Output the [X, Y] coordinate of the center of the cell containing the given text.  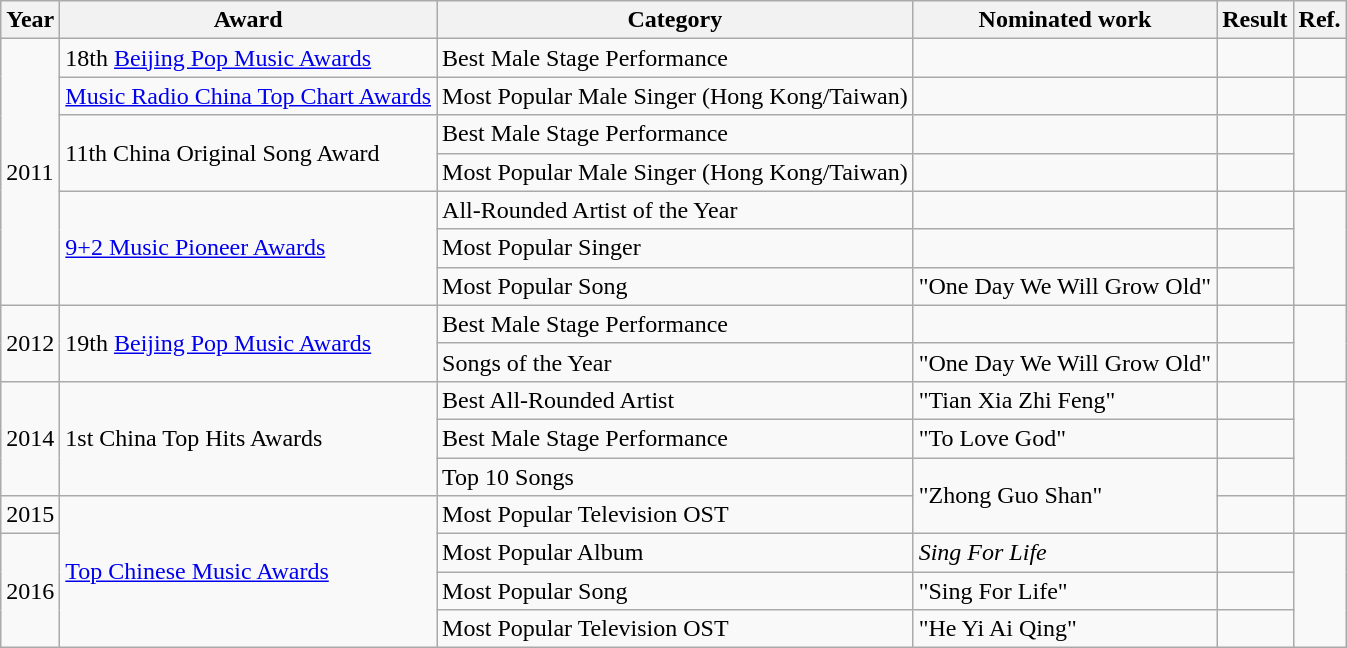
Music Radio China Top Chart Awards [248, 96]
Top Chinese Music Awards [248, 572]
"He Yi Ai Qing" [1064, 629]
1st China Top Hits Awards [248, 438]
18th Beijing Pop Music Awards [248, 58]
2015 [30, 515]
9+2 Music Pioneer Awards [248, 248]
Songs of the Year [676, 362]
Most Popular Singer [676, 248]
Top 10 Songs [676, 477]
2012 [30, 343]
Award [248, 20]
"Tian Xia Zhi Feng" [1064, 400]
Best All-Rounded Artist [676, 400]
"To Love God" [1064, 438]
Ref. [1320, 20]
2011 [30, 172]
Sing For Life [1064, 553]
Category [676, 20]
"Sing For Life" [1064, 591]
19th Beijing Pop Music Awards [248, 343]
"Zhong Guo Shan" [1064, 496]
11th China Original Song Award [248, 153]
Year [30, 20]
2016 [30, 591]
All-Rounded Artist of the Year [676, 210]
Most Popular Album [676, 553]
Nominated work [1064, 20]
2014 [30, 438]
Result [1255, 20]
